Search for the cell housing the specified text and yield its [x, y] center coordinate. 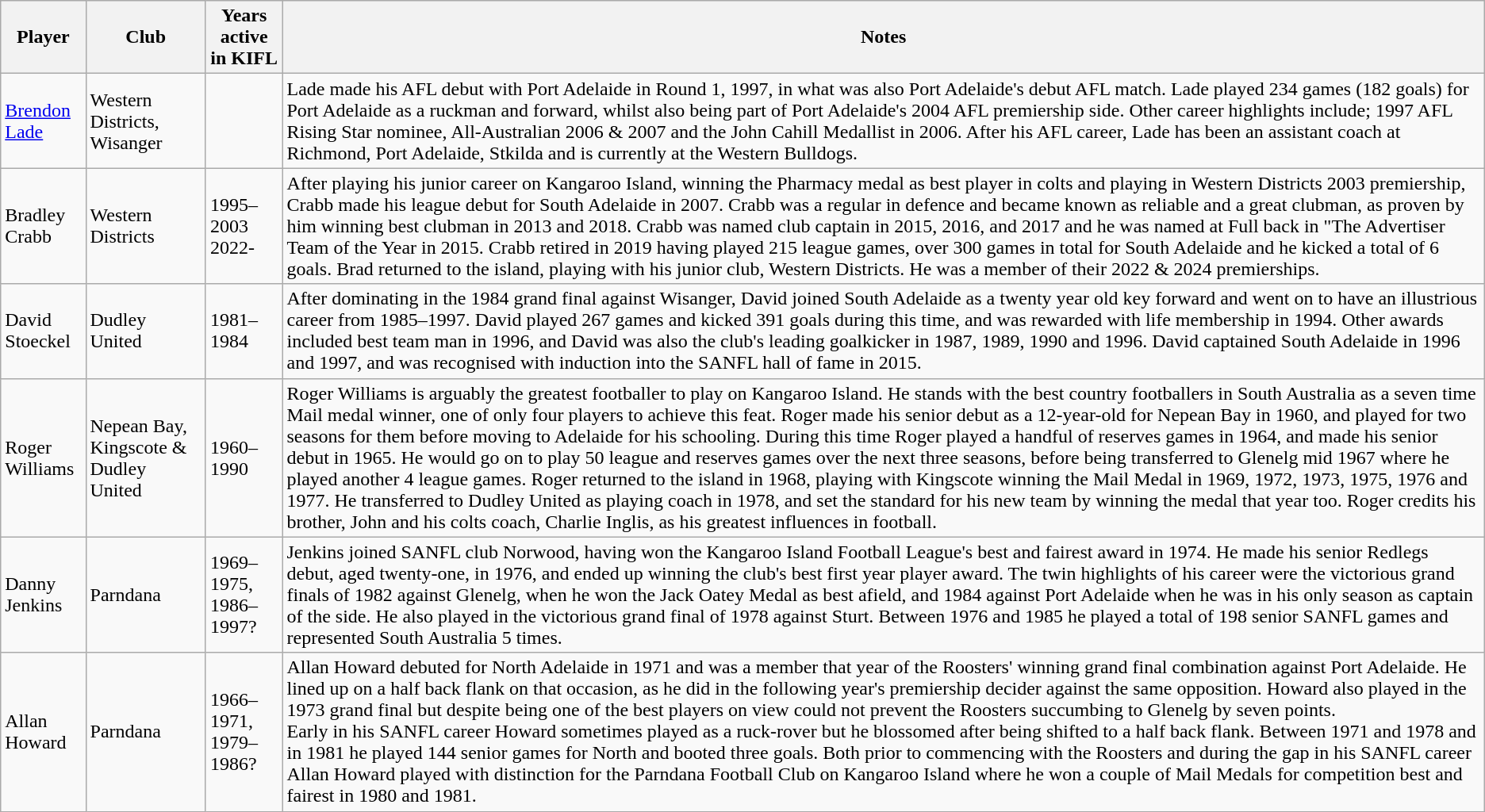
Club [146, 37]
1981–1984 [244, 331]
Western Districts [146, 226]
Western Districts, Wisanger [146, 121]
Danny Jenkins [43, 595]
Years active in KIFL [244, 37]
Roger Williams [43, 458]
Player [43, 37]
1960–1990 [244, 458]
David Stoeckel [43, 331]
Nepean Bay, Kingscote & Dudley United [146, 458]
1969–1975, 1986–1997? [244, 595]
1995–2003 2022- [244, 226]
Dudley United [146, 331]
1966–1971, 1979–1986? [244, 732]
Allan Howard [43, 732]
Brendon Lade [43, 121]
Bradley Crabb [43, 226]
Notes [884, 37]
